Find where the given text appears and provide that cell's center as (x, y) coordinate. 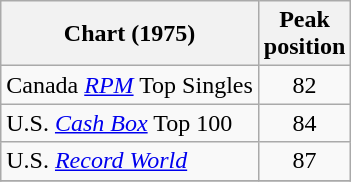
U.S. Record World (130, 161)
87 (304, 161)
82 (304, 85)
Chart (1975) (130, 34)
Canada RPM Top Singles (130, 85)
84 (304, 123)
Peakposition (304, 34)
U.S. Cash Box Top 100 (130, 123)
